Identify which cell holds the provided text, then report its (x, y) central coordinate. 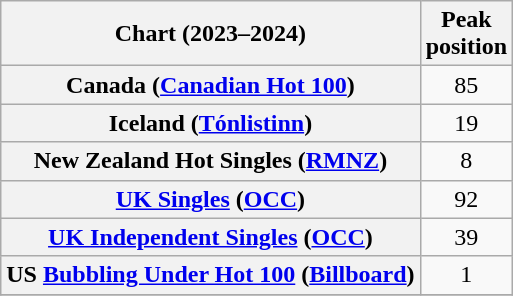
85 (466, 85)
39 (466, 237)
1 (466, 275)
8 (466, 161)
19 (466, 123)
Chart (2023–2024) (210, 34)
US Bubbling Under Hot 100 (Billboard) (210, 275)
92 (466, 199)
New Zealand Hot Singles (RMNZ) (210, 161)
Peakposition (466, 34)
UK Independent Singles (OCC) (210, 237)
UK Singles (OCC) (210, 199)
Iceland (Tónlistinn) (210, 123)
Canada (Canadian Hot 100) (210, 85)
